Output the (X, Y) coordinate of the center of the cell containing the given text.  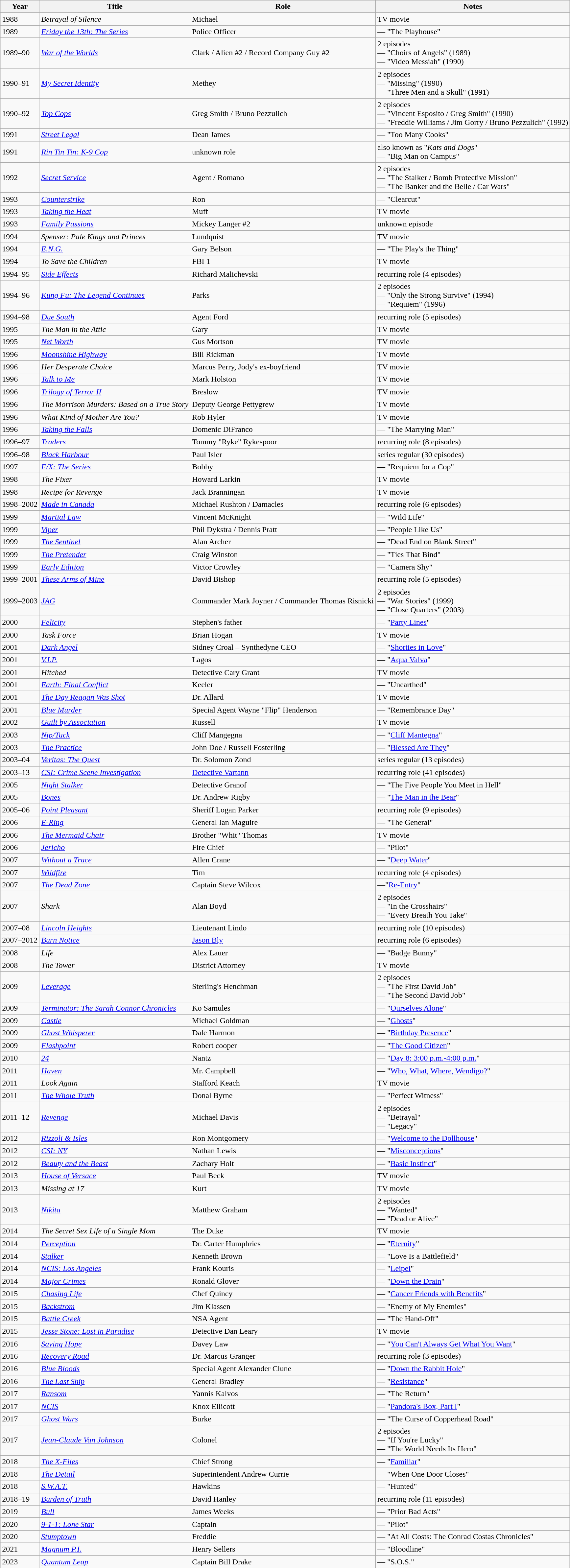
Knox Ellicott (283, 1406)
Jesse Stone: Lost in Paradise (115, 1331)
Freddie (283, 1536)
Matthew Graham (283, 1210)
Terminator: The Sarah Connor Chronicles (115, 1008)
2007–2012 (20, 940)
— "The Hand-Off" (473, 1319)
recurring role (41 episodes) (473, 772)
Domenic DiFranco (283, 429)
Paul Beck (283, 1176)
— "The Play's the Thing" (473, 249)
Viper (115, 529)
1996–98 (20, 455)
Earth: Final Conflict (115, 685)
These Arms of Mine (115, 579)
NCIS (115, 1406)
2003–13 (20, 772)
Made in Canada (115, 504)
1994–95 (20, 274)
series regular (13 episodes) (473, 760)
unknown role (283, 152)
The Practice (115, 747)
Ronald Glover (283, 1281)
unknown episode (473, 224)
Trilogy of Terror II (115, 392)
My Secret Identity (115, 83)
— "Unearthed" (473, 685)
recurring role (9 episodes) (473, 810)
Howard Larkin (283, 480)
Nantz (283, 1058)
— "Leipei" (473, 1269)
David Hanley (283, 1499)
— "Deep Water" (473, 860)
The Day Reagan Was Shot (115, 697)
1992 (20, 177)
Cliff Mangegna (283, 735)
Flashpoint (115, 1045)
recurring role (8 episodes) (473, 442)
Haven (115, 1070)
2 episodes— "Wanted"— "Dead or Alive" (473, 1210)
Brother "Whit" Thomas (283, 835)
House of Versace (115, 1176)
Recipe for Revenge (115, 492)
1990–92 (20, 113)
Family Passions (115, 224)
Jack Branningan (283, 492)
— "Birthday Presence" (473, 1033)
Stephen's father (283, 622)
— "Welcome to the Dollhouse" (473, 1138)
— "Eternity" (473, 1244)
Net Worth (115, 342)
9-1-1: Lone Star (115, 1524)
Stumptown (115, 1536)
— "The Man in the Bear" (473, 797)
Year (20, 7)
The Detail (115, 1474)
Secret Service (115, 177)
Dr. Marcus Granger (283, 1356)
Top Cops (115, 113)
— "Too Many Cooks" (473, 135)
Henry Sellers (283, 1549)
General Ian Maguire (283, 822)
Allen Crane (283, 860)
— "Who, What, Where, Wendigo?" (473, 1070)
Jericho (115, 847)
The Tower (115, 965)
Victor Crowley (283, 567)
Veritas: The Quest (115, 760)
1999–2001 (20, 579)
Police Officer (283, 32)
Revenge (115, 1117)
Fire Chief (283, 847)
Dr. Allard (283, 697)
Magnum P.I. (115, 1549)
— "Pandora's Box, Part I" (473, 1406)
Kung Fu: The Legend Continues (115, 295)
Jim Klassen (283, 1306)
Keeler (283, 685)
— "The Five People You Meet in Hell" (473, 785)
— "Day 8: 3:00 p.m.-4:00 p.m." (473, 1058)
2011–12 (20, 1117)
Night Stalker (115, 785)
— "Down the Drain" (473, 1281)
Saving Hope (115, 1344)
Blue Bloods (115, 1369)
The Duke (283, 1231)
Burke (283, 1419)
The Morrison Murders: Based on a True Story (115, 404)
Kenneth Brown (283, 1256)
Blue Murder (115, 710)
Alex Lauer (283, 953)
Special Agent Alexander Clune (283, 1369)
Felicity (115, 622)
Russell (283, 722)
Dark Angel (115, 647)
2 episodes— "Betrayal"— "Legacy" (473, 1117)
— "Aqua Valva" (473, 660)
Nikita (115, 1210)
2 episodes— "Only the Strong Survive" (1994)— "Requiem" (1996) (473, 295)
— "Basic Instinct" (473, 1163)
Deputy George Pettygrew (283, 404)
Craig Winston (283, 554)
JAG (115, 601)
series regular (30 episodes) (473, 455)
1988 (20, 19)
Hawkins (283, 1486)
Perception (115, 1244)
— "Love Is a Battlefield" (473, 1256)
Castle (115, 1020)
2010 (20, 1058)
Alan Archer (283, 542)
— "S.O.S." (473, 1561)
1989–90 (20, 53)
Without a Trace (115, 860)
— "The Curse of Copperhead Road" (473, 1419)
Kurt (283, 1188)
— "When One Door Closes" (473, 1474)
Paul Isler (283, 455)
The Dead Zone (115, 885)
1998–2002 (20, 504)
Gary (283, 329)
Dale Harmon (283, 1033)
2 episodes— "If You're Lucky"— "The World Needs Its Hero" (473, 1440)
Michael Rushton / Damacles (283, 504)
Dr. Andrew Rigby (283, 797)
1989 (20, 32)
Detective Granof (283, 785)
Due South (115, 317)
Rin Tin Tin: K-9 Cop (115, 152)
Detective Vartann (283, 772)
Spenser: Pale Kings and Princes (115, 236)
General Bradley (283, 1381)
E.N.G. (115, 249)
2 episodes— "Choirs of Angels" (1989)— "Video Messiah" (1990) (473, 53)
Point Pleasant (115, 810)
Recovery Road (115, 1356)
Michael (283, 19)
2018–19 (20, 1499)
2019 (20, 1511)
Ghost Whisperer (115, 1033)
Chief Strong (283, 1462)
FBI 1 (283, 262)
The Fixer (115, 480)
recurring role (10 episodes) (473, 928)
CSI: NY (115, 1151)
Davey Law (283, 1344)
Burden of Truth (115, 1499)
Ron Montgomery (283, 1138)
Breslow (283, 392)
recurring role (11 episodes) (473, 1499)
2 episodes— "The Stalker / Bomb Protective Mission"— "The Banker and the Belle / Car Wars" (473, 177)
Agent / Romano (283, 177)
V.I.P. (115, 660)
Sterling's Henchman (283, 987)
John Doe / Russell Fosterling (283, 747)
Ko Samules (283, 1008)
Leverage (115, 987)
Captain Steve Wilcox (283, 885)
Stafford Keach (283, 1083)
— "Perfect Witness" (473, 1095)
2007–08 (20, 928)
David Bishop (283, 579)
— "The Playhouse" (473, 32)
— "Ghosts" (473, 1020)
To Save the Children (115, 262)
Bones (115, 797)
Sidney Croal – Synthedyne CEO (283, 647)
— "Party Lines" (473, 622)
Early Edition (115, 567)
2003–04 (20, 760)
Frank Kouris (283, 1269)
2021 (20, 1549)
Commander Mark Joyner / Commander Thomas Risnicki (283, 601)
—"Re-Entry" (473, 885)
2 episodes— "The First David Job"— "The Second David Job" (473, 987)
— "Camera Shy" (473, 567)
S.W.A.T. (115, 1486)
Battle Creek (115, 1319)
Donal Byrne (283, 1095)
2 episodes— "Vincent Esposito / Greg Smith" (1990)— "Freddie Williams / Jim Gorry / Bruno Pezzulich" (1992) (473, 113)
— "The Marrying Man" (473, 429)
— "Familiar" (473, 1462)
— "Clearcut" (473, 199)
Marcus Perry, Jody's ex-boyfriend (283, 367)
Captain (283, 1524)
— "Misconceptions" (473, 1151)
War of the Worlds (115, 53)
Rob Hyler (283, 417)
Ransom (115, 1394)
Shark (115, 906)
1999–2003 (20, 601)
Parks (283, 295)
Traders (115, 442)
Clark / Alien #2 / Record Company Guy #2 (283, 53)
Detective Dan Leary (283, 1331)
Nip/Tuck (115, 735)
— "Cliff Mantegna" (473, 735)
1994–98 (20, 317)
— "Hunted" (473, 1486)
recurring role (3 episodes) (473, 1356)
Dean James (283, 135)
— "Ourselves Alone" (473, 1008)
Lundquist (283, 236)
— "The Good Citizen" (473, 1045)
Mickey Langer #2 (283, 224)
Hitched (115, 672)
Life (115, 953)
— "People Like Us" (473, 529)
Michael Davis (283, 1117)
Moonshine Highway (115, 354)
Alan Boyd (283, 906)
Betrayal of Silence (115, 19)
Wildfire (115, 873)
Black Harbour (115, 455)
Bobby (283, 467)
Notes (473, 7)
Rizzoli & Isles (115, 1138)
Vincent McKnight (283, 517)
24 (115, 1058)
2 episodes— "War Stories" (1999)— "Close Quarters" (2003) (473, 601)
Greg Smith / Bruno Pezzulich (283, 113)
Dr. Carter Humphries (283, 1244)
The Sentinel (115, 542)
Her Desperate Choice (115, 367)
Stalker (115, 1256)
The Man in the Attic (115, 329)
— "Badge Bunny" (473, 953)
2002 (20, 722)
Captain Bill Drake (283, 1561)
— "Blessed Are They" (473, 747)
— "Ties That Bind" (473, 554)
The Whole Truth (115, 1095)
— "Cancer Friends with Benefits" (473, 1294)
1996–97 (20, 442)
Lincoln Heights (115, 928)
Tim (283, 873)
The Secret Sex Life of a Single Mom (115, 1231)
2 episodes— "Missing" (1990)— "Three Men and a Skull" (1991) (473, 83)
2 episodes— "In the Crosshairs"— "Every Breath You Take" (473, 906)
Michael Goldman (283, 1020)
Richard Malichevski (283, 274)
— "Prior Bad Acts" (473, 1511)
1994–96 (20, 295)
District Attorney (283, 965)
Sheriff Logan Parker (283, 810)
Look Again (115, 1083)
Title (115, 7)
NCIS: Los Angeles (115, 1269)
Superintendent Andrew Currie (283, 1474)
Counterstrike (115, 199)
also known as "Kats and Dogs"— "Big Man on Campus" (473, 152)
Detective Cary Grant (283, 672)
Zachary Holt (283, 1163)
Lieutenant Lindo (283, 928)
The Pretender (115, 554)
Jason Bly (283, 940)
Brian Hogan (283, 635)
Ron (283, 199)
Jean-Claude Van Johnson (115, 1440)
What Kind of Mother Are You? (115, 417)
Talk to Me (115, 379)
Agent Ford (283, 317)
— "Remembrance Day" (473, 710)
Friday the 13th: The Series (115, 32)
2005–06 (20, 810)
Gary Belson (283, 249)
1990–91 (20, 83)
CSI: Crime Scene Investigation (115, 772)
— "Requiem for a Cop" (473, 467)
The Mermaid Chair (115, 835)
Role (283, 7)
— "You Can't Always Get What You Want" (473, 1344)
Chef Quincy (283, 1294)
James Weeks (283, 1511)
Taking the Falls (115, 429)
Burn Notice (115, 940)
Bull (115, 1511)
Muff (283, 211)
Methey (283, 83)
The X-Files (115, 1462)
Phil Dykstra / Dennis Pratt (283, 529)
2023 (20, 1561)
Chasing Life (115, 1294)
— "Down the Rabbit Hole" (473, 1369)
— "Resistance" (473, 1381)
Task Force (115, 635)
Nathan Lewis (283, 1151)
The Last Ship (115, 1381)
E-Ring (115, 822)
Backstrom (115, 1306)
1997 (20, 467)
— "At All Costs: The Conrad Costas Chronicles" (473, 1536)
Quantum Leap (115, 1561)
— "Bloodline" (473, 1549)
Missing at 17 (115, 1188)
— "Dead End on Blank Street" (473, 542)
Gus Mortson (283, 342)
Tommy "Ryke" Rykespoor (283, 442)
NSA Agent (283, 1319)
Street Legal (115, 135)
Mr. Campbell (283, 1070)
— "Wild Life" (473, 517)
Bill Rickman (283, 354)
Lagos (283, 660)
Taking the Heat (115, 211)
Major Crimes (115, 1281)
Yannis Kalvos (283, 1394)
— "The General" (473, 822)
Ghost Wars (115, 1419)
— "The Return" (473, 1394)
Beauty and the Beast (115, 1163)
Special Agent Wayne "Flip" Henderson (283, 710)
Dr. Solomon Zond (283, 760)
Martial Law (115, 517)
Colonel (283, 1440)
Mark Holston (283, 379)
F/X: The Series (115, 467)
Side Effects (115, 274)
— "Shorties in Love" (473, 647)
— "Enemy of My Enemies" (473, 1306)
Robert cooper (283, 1045)
Guilt by Association (115, 722)
